Provide the [x, y] coordinate of the cell's center where the given text is located.  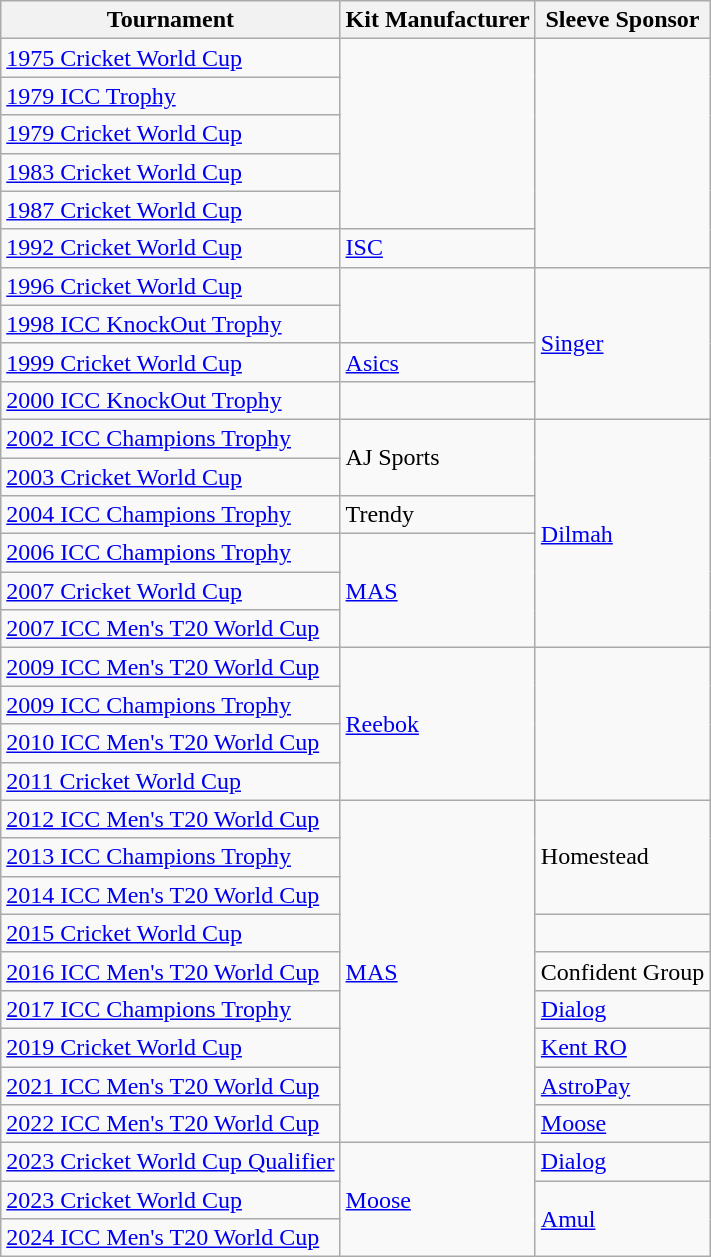
Singer [622, 343]
Dilmah [622, 533]
2019 Cricket World Cup [170, 1047]
Kent RO [622, 1047]
1996 Cricket World Cup [170, 286]
1975 Cricket World Cup [170, 58]
Trendy [438, 515]
1998 ICC KnockOut Trophy [170, 324]
Amul [622, 1219]
1979 ICC Trophy [170, 96]
2009 ICC Men's T20 World Cup [170, 667]
1979 Cricket World Cup [170, 134]
Tournament [170, 20]
2015 Cricket World Cup [170, 933]
2004 ICC Champions Trophy [170, 515]
2014 ICC Men's T20 World Cup [170, 895]
1992 Cricket World Cup [170, 248]
2003 Cricket World Cup [170, 477]
Confident Group [622, 971]
2017 ICC Champions Trophy [170, 1009]
2023 Cricket World Cup [170, 1200]
1987 Cricket World Cup [170, 210]
2010 ICC Men's T20 World Cup [170, 743]
2024 ICC Men's T20 World Cup [170, 1238]
2007 ICC Men's T20 World Cup [170, 629]
2013 ICC Champions Trophy [170, 857]
Sleeve Sponsor [622, 20]
Kit Manufacturer [438, 20]
2016 ICC Men's T20 World Cup [170, 971]
2007 Cricket World Cup [170, 591]
2002 ICC Champions Trophy [170, 438]
AJ Sports [438, 457]
2009 ICC Champions Trophy [170, 705]
Asics [438, 362]
2011 Cricket World Cup [170, 781]
2012 ICC Men's T20 World Cup [170, 819]
2006 ICC Champions Trophy [170, 553]
2000 ICC KnockOut Trophy [170, 400]
1983 Cricket World Cup [170, 172]
2022 ICC Men's T20 World Cup [170, 1124]
2021 ICC Men's T20 World Cup [170, 1085]
AstroPay [622, 1085]
Reebok [438, 724]
Homestead [622, 857]
1999 Cricket World Cup [170, 362]
2023 Cricket World Cup Qualifier [170, 1162]
ISC [438, 248]
